Pinpoint the cell where the given text exists, returning its [x, y] midpoint coordinate. 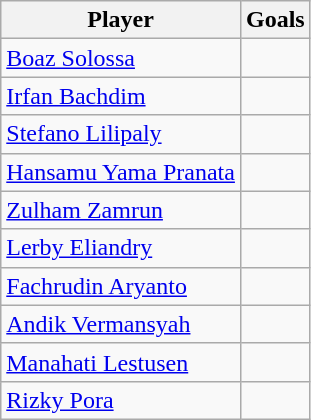
Irfan Bachdim [121, 96]
Boaz Solossa [121, 58]
Manahati Lestusen [121, 362]
Rizky Pora [121, 400]
Hansamu Yama Pranata [121, 172]
Fachrudin Aryanto [121, 286]
Stefano Lilipaly [121, 134]
Lerby Eliandry [121, 248]
Andik Vermansyah [121, 324]
Player [121, 20]
Zulham Zamrun [121, 210]
Goals [275, 20]
